Capture the cell that displays the provided text and extract its (x, y) central coordinate. 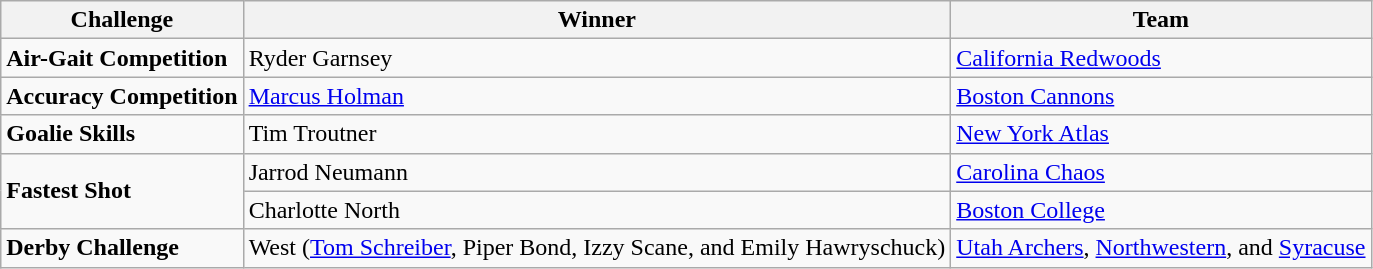
New York Atlas (1161, 134)
Winner (597, 20)
California Redwoods (1161, 58)
Goalie Skills (122, 134)
Team (1161, 20)
Boston College (1161, 210)
Air-Gait Competition (122, 58)
Accuracy Competition (122, 96)
Derby Challenge (122, 248)
Charlotte North (597, 210)
Marcus Holman (597, 96)
Carolina Chaos (1161, 172)
Utah Archers, Northwestern, and Syracuse (1161, 248)
Boston Cannons (1161, 96)
West (Tom Schreiber, Piper Bond, Izzy Scane, and Emily Hawryschuck) (597, 248)
Jarrod Neumann (597, 172)
Challenge (122, 20)
Fastest Shot (122, 191)
Ryder Garnsey (597, 58)
Tim Troutner (597, 134)
